Output the [X, Y] coordinate of the center of the cell containing the given text.  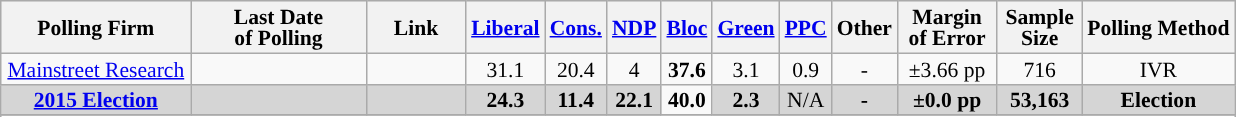
Polling Firm [96, 27]
NDP [634, 27]
0.9 [806, 68]
SampleSize [1040, 27]
37.6 [686, 68]
±3.66 pp [947, 68]
53,163 [1040, 100]
Bloc [686, 27]
Polling Method [1158, 27]
Liberal [505, 27]
Marginof Error [947, 27]
Election [1158, 100]
20.4 [576, 68]
N/A [806, 100]
2015 Election [96, 100]
Green [746, 27]
±0.0 pp [947, 100]
2.3 [746, 100]
4 [634, 68]
Cons. [576, 27]
24.3 [505, 100]
11.4 [576, 100]
Mainstreet Research [96, 68]
PPC [806, 27]
Link [416, 27]
IVR [1158, 68]
31.1 [505, 68]
40.0 [686, 100]
Last Dateof Polling [278, 27]
Other [864, 27]
3.1 [746, 68]
716 [1040, 68]
22.1 [634, 100]
